Capture the cell that displays the provided text and extract its (x, y) central coordinate. 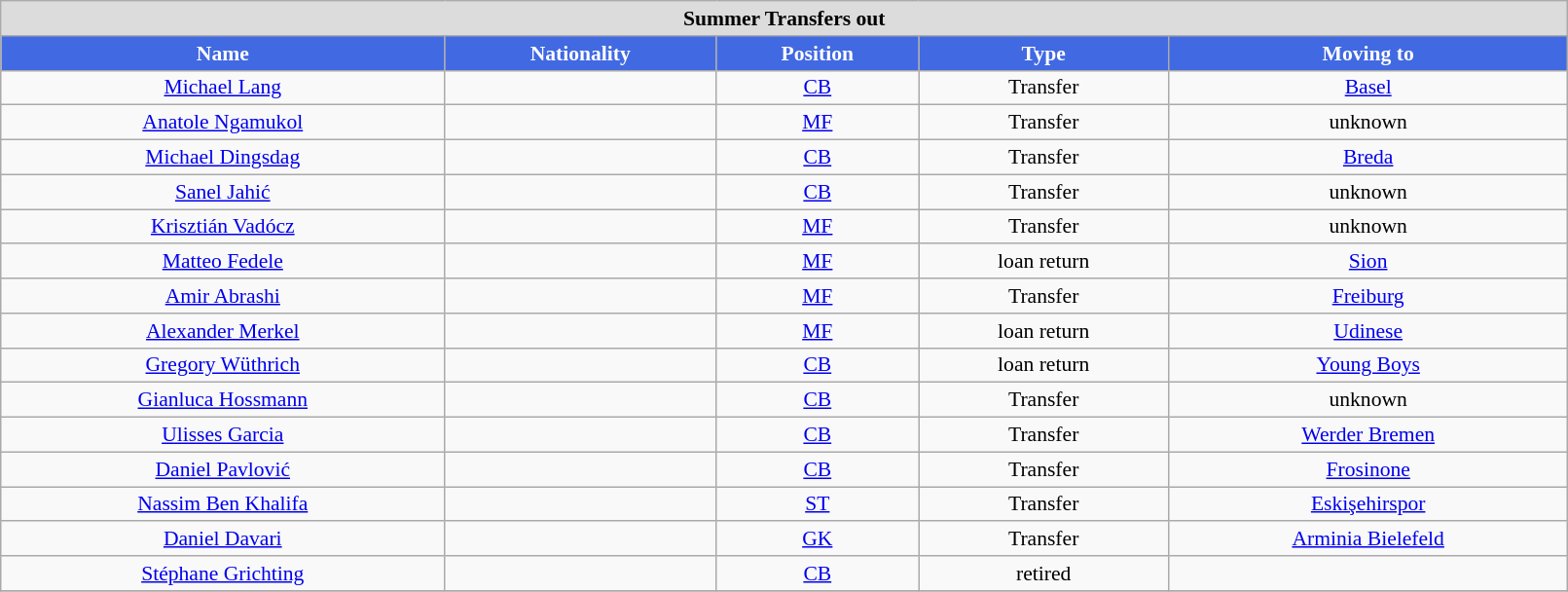
Udinese (1368, 331)
Sion (1368, 262)
Amir Abrashi (223, 296)
Moving to (1368, 54)
Name (223, 54)
Nassim Ben Khalifa (223, 504)
Daniel Pavlović (223, 469)
Type (1043, 54)
Eskişehirspor (1368, 504)
Werder Bremen (1368, 435)
ST (818, 504)
Daniel Davari (223, 539)
Young Boys (1368, 365)
Sanel Jahić (223, 192)
Frosinone (1368, 469)
Freiburg (1368, 296)
Nationality (580, 54)
Ulisses Garcia (223, 435)
Gianluca Hossmann (223, 400)
Krisztián Vadócz (223, 227)
Michael Lang (223, 88)
Alexander Merkel (223, 331)
Basel (1368, 88)
GK (818, 539)
Stéphane Grichting (223, 573)
retired (1043, 573)
Gregory Wüthrich (223, 365)
Arminia Bielefeld (1368, 539)
Anatole Ngamukol (223, 123)
Michael Dingsdag (223, 158)
Position (818, 54)
Breda (1368, 158)
Summer Transfers out (784, 18)
Matteo Fedele (223, 262)
